Scan for the cell matching the given text and deliver its (X, Y) coordinate at center. 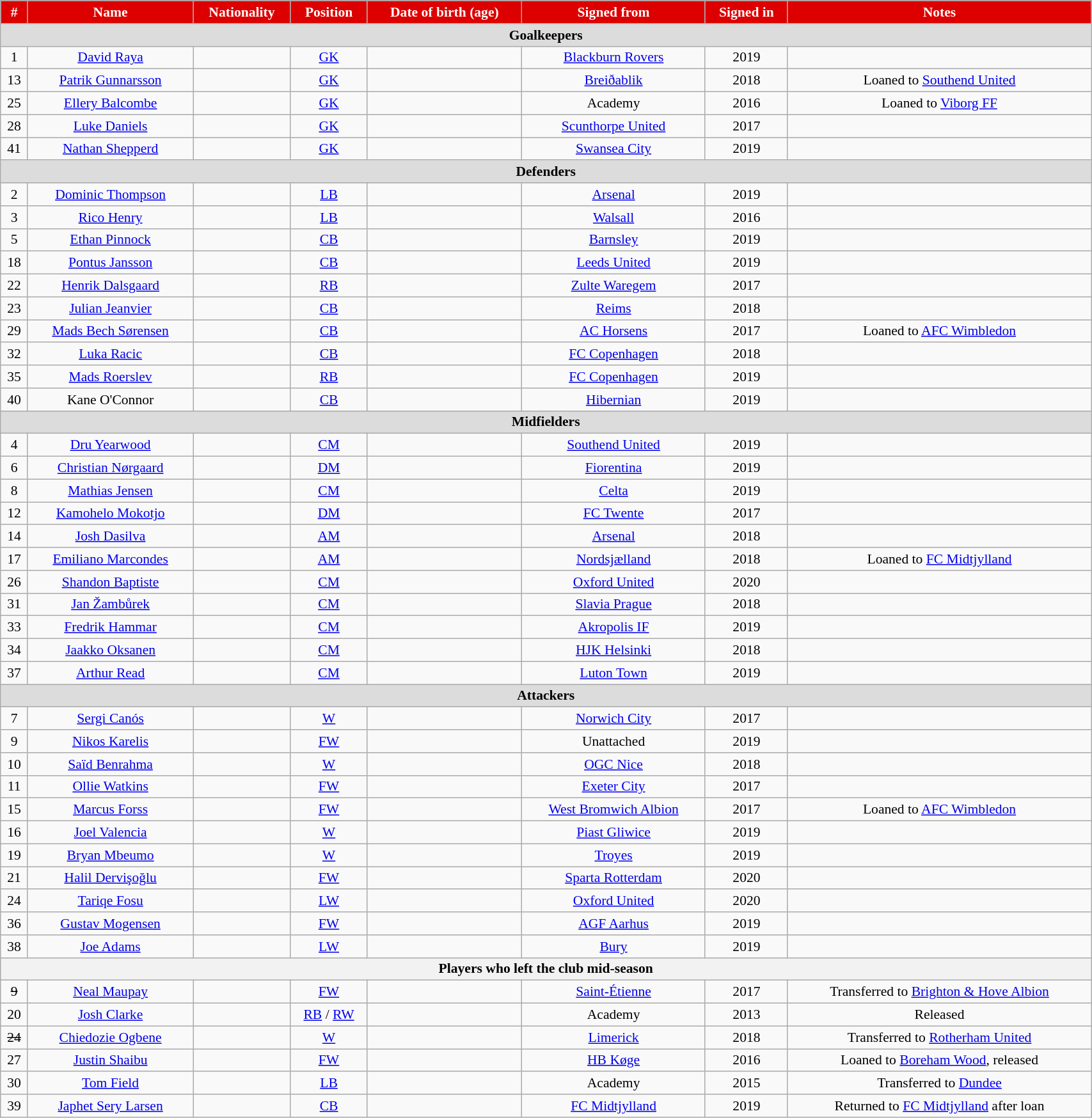
Bury (614, 947)
29 (14, 331)
Chiedozie Ogbene (110, 1037)
Reims (614, 308)
Walsall (614, 217)
21 (14, 878)
Joel Valencia (110, 833)
Fiorentina (614, 468)
5 (14, 240)
Marcus Forss (110, 810)
Norwich City (614, 719)
3 (14, 217)
33 (14, 627)
7 (14, 719)
Kamohelo Mokotjo (110, 514)
15 (14, 810)
39 (14, 1106)
Bryan Mbeumo (110, 855)
FC Midtjylland (614, 1106)
Luka Racic (110, 354)
2013 (746, 1015)
Saïd Benrahma (110, 764)
Transferred to Dundee (939, 1083)
11 (14, 787)
Halil Dervişoğlu (110, 878)
Scunthorpe United (614, 126)
Loaned to Boreham Wood, released (939, 1060)
1 (14, 58)
Ellery Balcombe (110, 104)
Celta (614, 491)
Josh Dasilva (110, 537)
Limerick (614, 1037)
8 (14, 491)
Neal Maupay (110, 992)
Japhet Sery Larsen (110, 1106)
16 (14, 833)
41 (14, 149)
Joe Adams (110, 947)
Loaned to Viborg FF (939, 104)
Zulte Waregem (614, 286)
23 (14, 308)
40 (14, 400)
31 (14, 604)
Jan Žambůrek (110, 604)
Loaned to Southend United (939, 81)
Barnsley (614, 240)
# (14, 12)
Saint-Étienne (614, 992)
Jaakko Oksanen (110, 650)
Transferred to Brighton & Hove Albion (939, 992)
Swansea City (614, 149)
Luke Daniels (110, 126)
Players who left the club mid-season (546, 969)
Attackers (546, 696)
Tariqe Fosu (110, 901)
Dru Yearwood (110, 445)
Dominic Thompson (110, 194)
Exeter City (614, 787)
Nationality (242, 12)
Hibernian (614, 400)
Akropolis IF (614, 627)
Mathias Jensen (110, 491)
Southend United (614, 445)
OGC Nice (614, 764)
34 (14, 650)
Released (939, 1015)
Arthur Read (110, 673)
Returned to FC Midtjylland after loan (939, 1106)
FC Twente (614, 514)
Goalkeepers (546, 35)
19 (14, 855)
HJK Helsinki (614, 650)
Tom Field (110, 1083)
13 (14, 81)
2 (14, 194)
27 (14, 1060)
10 (14, 764)
Kane O'Connor (110, 400)
RB / RW (329, 1015)
Nordsjælland (614, 559)
Signed from (614, 12)
Shandon Baptiste (110, 582)
Luton Town (614, 673)
17 (14, 559)
Mads Bech Sørensen (110, 331)
Breiðablik (614, 81)
Date of birth (age) (445, 12)
Emiliano Marcondes (110, 559)
Sparta Rotterdam (614, 878)
18 (14, 263)
David Raya (110, 58)
Unattached (614, 741)
Defenders (546, 172)
4 (14, 445)
Patrik Gunnarsson (110, 81)
35 (14, 377)
AC Horsens (614, 331)
22 (14, 286)
Position (329, 12)
Name (110, 12)
25 (14, 104)
Nikos Karelis (110, 741)
West Bromwich Albion (614, 810)
30 (14, 1083)
Transferred to Rotherham United (939, 1037)
Signed in (746, 12)
2015 (746, 1083)
14 (14, 537)
32 (14, 354)
Nathan Shepperd (110, 149)
36 (14, 924)
Rico Henry (110, 217)
Slavia Prague (614, 604)
Piast Gliwice (614, 833)
Julian Jeanvier (110, 308)
Ollie Watkins (110, 787)
Fredrik Hammar (110, 627)
Christian Nørgaard (110, 468)
HB Køge (614, 1060)
Henrik Dalsgaard (110, 286)
Pontus Jansson (110, 263)
26 (14, 582)
Justin Shaibu (110, 1060)
Gustav Mogensen (110, 924)
AGF Aarhus (614, 924)
Ethan Pinnock (110, 240)
Midfielders (546, 422)
12 (14, 514)
Troyes (614, 855)
Mads Roerslev (110, 377)
Leeds United (614, 263)
Josh Clarke (110, 1015)
Notes (939, 12)
20 (14, 1015)
37 (14, 673)
38 (14, 947)
Sergi Canós (110, 719)
28 (14, 126)
Blackburn Rovers (614, 58)
6 (14, 468)
Loaned to FC Midtjylland (939, 559)
